Capture the cell that displays the provided text and extract its [x, y] central coordinate. 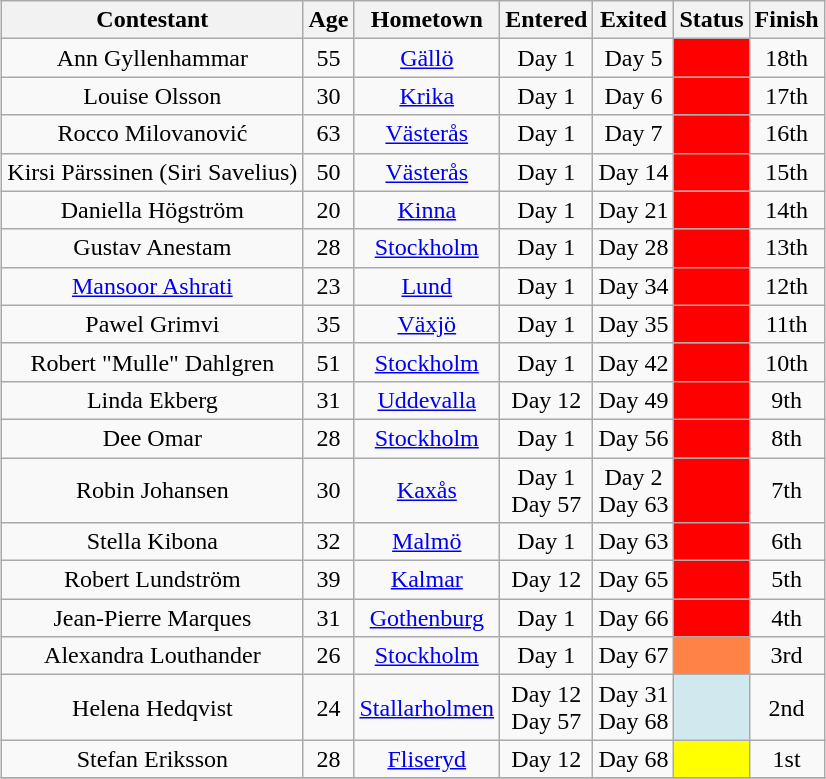
Day 14 [634, 172]
Växjö [427, 324]
Day 49 [634, 400]
Day 31Day 68 [634, 708]
Day 67 [634, 656]
Hometown [427, 20]
Gustav Anestam [152, 248]
7th [786, 490]
6th [786, 542]
Jean-Pierre Marques [152, 618]
Entered [546, 20]
63 [328, 134]
10th [786, 362]
Stallarholmen [427, 708]
5th [786, 580]
51 [328, 362]
32 [328, 542]
Day 28 [634, 248]
Day 66 [634, 618]
Gällö [427, 58]
Kinna [427, 210]
Malmö [427, 542]
Day 63 [634, 542]
Stefan Eriksson [152, 759]
Alexandra Louthander [152, 656]
Day 68 [634, 759]
26 [328, 656]
35 [328, 324]
13th [786, 248]
24 [328, 708]
55 [328, 58]
11th [786, 324]
Finish [786, 20]
Day 21 [634, 210]
16th [786, 134]
Dee Omar [152, 438]
Day 42 [634, 362]
Helena Hedqvist [152, 708]
18th [786, 58]
Robert "Mulle" Dahlgren [152, 362]
8th [786, 438]
Louise Olsson [152, 96]
Daniella Högström [152, 210]
Kirsi Pärssinen (Siri Savelius) [152, 172]
3rd [786, 656]
Robert Lundström [152, 580]
Rocco Milovanović [152, 134]
15th [786, 172]
17th [786, 96]
Fliseryd [427, 759]
4th [786, 618]
Gothenburg [427, 618]
Lund [427, 286]
Mansoor Ashrati [152, 286]
Exited [634, 20]
Ann Gyllenhammar [152, 58]
Day 34 [634, 286]
Robin Johansen [152, 490]
Stella Kibona [152, 542]
Status [712, 20]
14th [786, 210]
1st [786, 759]
Uddevalla [427, 400]
Kalmar [427, 580]
Day 65 [634, 580]
12th [786, 286]
Krika [427, 96]
50 [328, 172]
39 [328, 580]
Kaxås [427, 490]
Day 2Day 63 [634, 490]
Day 7 [634, 134]
9th [786, 400]
Day 6 [634, 96]
Contestant [152, 20]
Day 35 [634, 324]
Age [328, 20]
Day 1Day 57 [546, 490]
Day 56 [634, 438]
23 [328, 286]
20 [328, 210]
Day 5 [634, 58]
2nd [786, 708]
Pawel Grimvi [152, 324]
Day 12Day 57 [546, 708]
Linda Ekberg [152, 400]
